Return the (X, Y) coordinate for the center point of the cell that contains the specified text.  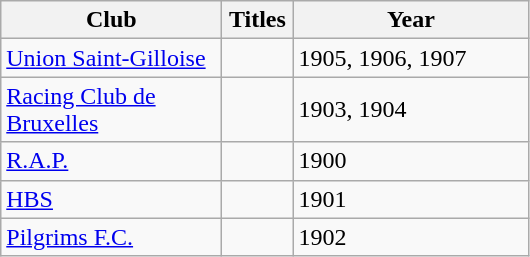
R.A.P. (112, 161)
1905, 1906, 1907 (411, 58)
1900 (411, 161)
Club (112, 20)
Pilgrims F.C. (112, 237)
Racing Club de Bruxelles (112, 110)
1902 (411, 237)
HBS (112, 199)
Union Saint-Gilloise (112, 58)
Titles (258, 20)
1901 (411, 199)
Year (411, 20)
1903, 1904 (411, 110)
